Output the [x, y] coordinate of the center of the cell containing the given text.  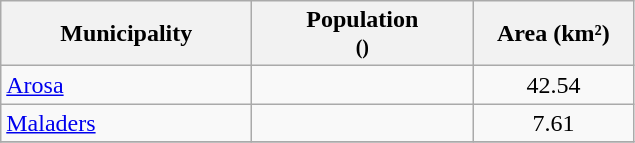
7.61 [554, 123]
Population () [362, 34]
Arosa [126, 85]
Area (km²) [554, 34]
Maladers [126, 123]
Municipality [126, 34]
42.54 [554, 85]
